Find where the given text appears and provide that cell's center as [x, y] coordinate. 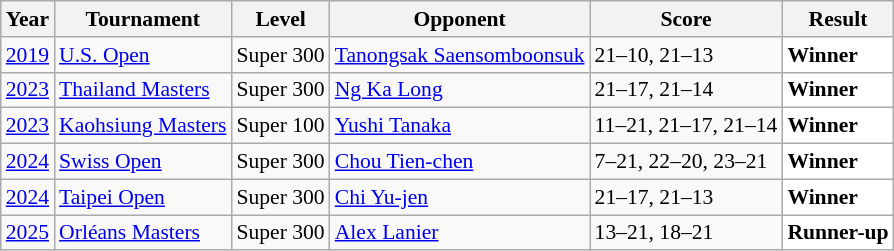
2025 [28, 233]
21–17, 21–14 [686, 90]
Super 100 [280, 126]
Thailand Masters [142, 90]
Level [280, 19]
Tournament [142, 19]
Opponent [460, 19]
Ng Ka Long [460, 90]
7–21, 22–20, 23–21 [686, 162]
Alex Lanier [460, 233]
Tanongsak Saensomboonsuk [460, 55]
Chi Yu-jen [460, 197]
Score [686, 19]
11–21, 21–17, 21–14 [686, 126]
Chou Tien-chen [460, 162]
Yushi Tanaka [460, 126]
2019 [28, 55]
Runner-up [838, 233]
13–21, 18–21 [686, 233]
21–17, 21–13 [686, 197]
Year [28, 19]
Kaohsiung Masters [142, 126]
21–10, 21–13 [686, 55]
Swiss Open [142, 162]
Result [838, 19]
Orléans Masters [142, 233]
U.S. Open [142, 55]
Taipei Open [142, 197]
